For the text-containing cell, return its midpoint in (x, y) coordinate format. 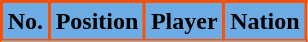
Player (184, 22)
Nation (265, 22)
Position (96, 22)
No. (26, 22)
